Return [x, y] of the center of cell containing provided text 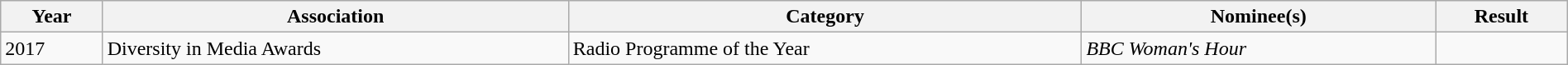
BBC Woman's Hour [1259, 48]
Nominee(s) [1259, 17]
Year [51, 17]
Radio Programme of the Year [825, 48]
2017 [51, 48]
Category [825, 17]
Association [336, 17]
Result [1502, 17]
Diversity in Media Awards [336, 48]
